Detect which cell encompasses the target text, then output its (X, Y) center coordinate. 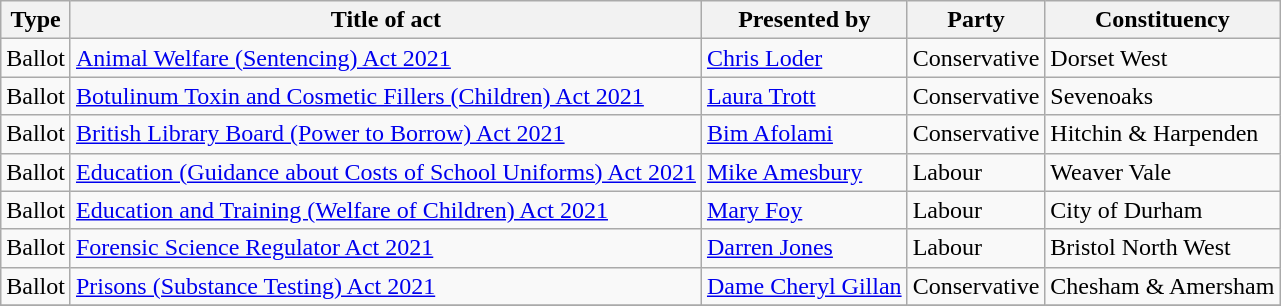
Type (36, 20)
Prisons (Substance Testing) Act 2021 (386, 286)
Education and Training (Welfare of Children) Act 2021 (386, 210)
Bristol North West (1162, 248)
Forensic Science Regulator Act 2021 (386, 248)
Constituency (1162, 20)
Mike Amesbury (804, 172)
Dorset West (1162, 58)
Darren Jones (804, 248)
Dame Cheryl Gillan (804, 286)
Chris Loder (804, 58)
Sevenoaks (1162, 96)
Party (976, 20)
Mary Foy (804, 210)
City of Durham (1162, 210)
Education (Guidance about Costs of School Uniforms) Act 2021 (386, 172)
Animal Welfare (Sentencing) Act 2021 (386, 58)
Presented by (804, 20)
Chesham & Amersham (1162, 286)
Bim Afolami (804, 134)
British Library Board (Power to Borrow) Act 2021 (386, 134)
Weaver Vale (1162, 172)
Botulinum Toxin and Cosmetic Fillers (Children) Act 2021 (386, 96)
Hitchin & Harpenden (1162, 134)
Title of act (386, 20)
Laura Trott (804, 96)
